Locate the cell with the specified text and output its [X, Y] center coordinate. 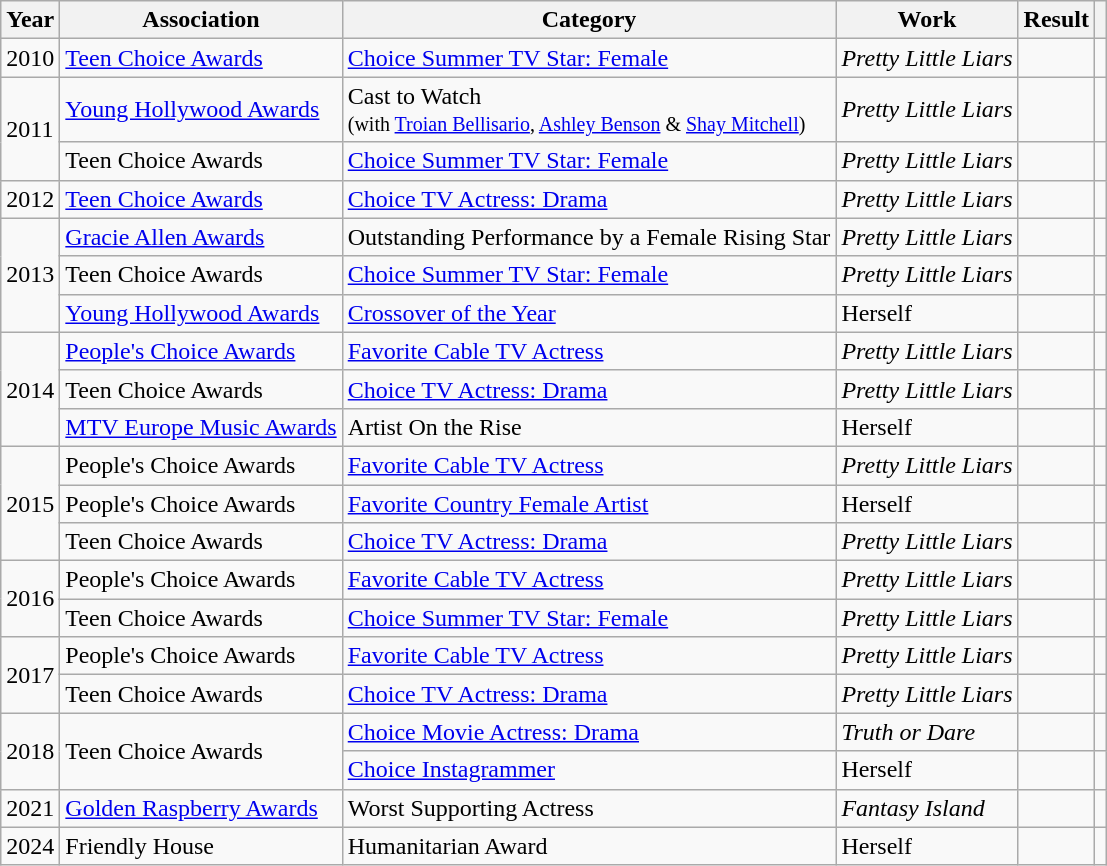
Humanitarian Award [589, 846]
Worst Supporting Actress [589, 808]
2013 [30, 275]
2011 [30, 128]
Work [927, 20]
Golden Raspberry Awards [201, 808]
Truth or Dare [927, 732]
Year [30, 20]
Gracie Allen Awards [201, 237]
Association [201, 20]
Outstanding Performance by a Female Rising Star [589, 237]
2018 [30, 751]
Crossover of the Year [589, 313]
2021 [30, 808]
MTV Europe Music Awards [201, 427]
2024 [30, 846]
Choice Movie Actress: Drama [589, 732]
2012 [30, 199]
2016 [30, 599]
Favorite Country Female Artist [589, 503]
Fantasy Island [927, 808]
2014 [30, 389]
Cast to Watch (with Troian Bellisario, Ashley Benson & Shay Mitchell) [589, 110]
2010 [30, 58]
2017 [30, 675]
Choice Instagrammer [589, 770]
2015 [30, 503]
Friendly House [201, 846]
Result [1056, 20]
Artist On the Rise [589, 427]
Category [589, 20]
